Determine the (X, Y) coordinate at the center of the cell enclosing the given text.  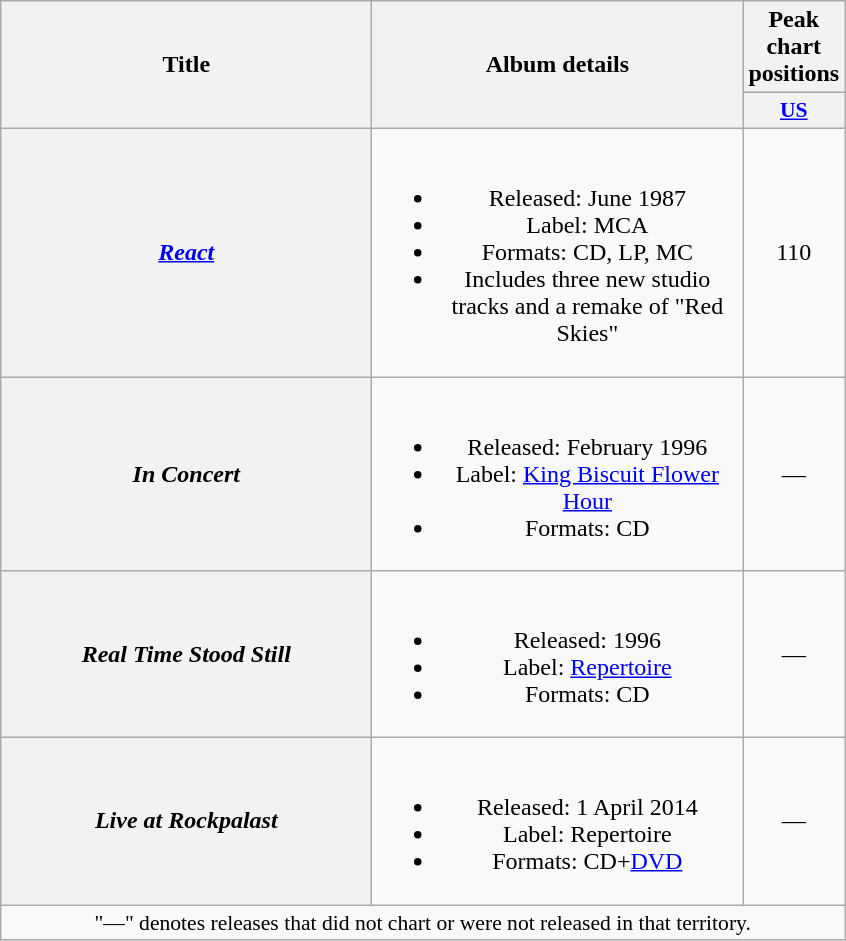
React (186, 252)
Released: February 1996Label: King Biscuit Flower HourFormats: CD (558, 473)
US (794, 111)
Released: June 1987Label: MCAFormats: CD, LP, MCIncludes three new studio tracks and a remake of "Red Skies" (558, 252)
Live at Rockpalast (186, 822)
110 (794, 252)
"—" denotes releases that did not chart or were not released in that territory. (423, 923)
Released: 1 April 2014Label: RepertoireFormats: CD+DVD (558, 822)
Real Time Stood Still (186, 654)
Album details (558, 65)
Released: 1996Label: RepertoireFormats: CD (558, 654)
In Concert (186, 473)
Title (186, 65)
Peak chart positions (794, 47)
